Return (X, Y) of the center of cell containing provided text 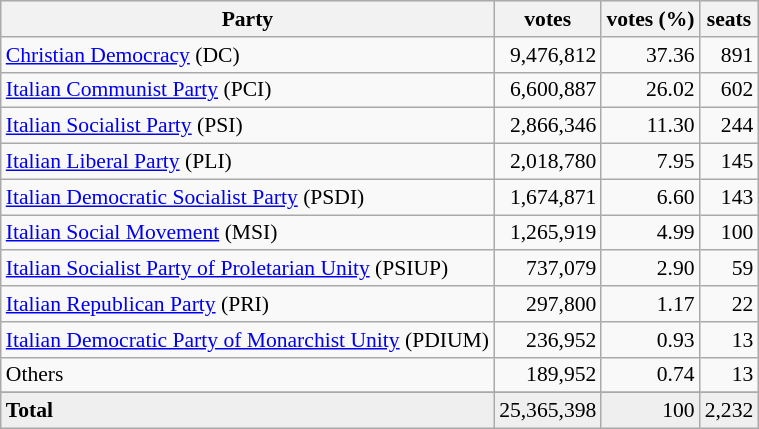
votes (%) (650, 19)
244 (730, 126)
7.95 (650, 162)
143 (730, 197)
2,866,346 (548, 126)
Italian Republican Party (PRI) (248, 304)
0.74 (650, 375)
1,674,871 (548, 197)
11.30 (650, 126)
Italian Communist Party (PCI) (248, 90)
737,079 (548, 269)
1.17 (650, 304)
Party (248, 19)
9,476,812 (548, 55)
votes (548, 19)
22 (730, 304)
189,952 (548, 375)
297,800 (548, 304)
Italian Democratic Socialist Party (PSDI) (248, 197)
602 (730, 90)
26.02 (650, 90)
6.60 (650, 197)
0.93 (650, 340)
Others (248, 375)
Italian Liberal Party (PLI) (248, 162)
891 (730, 55)
6,600,887 (548, 90)
37.36 (650, 55)
2.90 (650, 269)
25,365,398 (548, 411)
236,952 (548, 340)
Italian Socialist Party (PSI) (248, 126)
seats (730, 19)
59 (730, 269)
Christian Democracy (DC) (248, 55)
2,232 (730, 411)
Italian Social Movement (MSI) (248, 233)
Total (248, 411)
2,018,780 (548, 162)
145 (730, 162)
4.99 (650, 233)
1,265,919 (548, 233)
Italian Socialist Party of Proletarian Unity (PSIUP) (248, 269)
Italian Democratic Party of Monarchist Unity (PDIUM) (248, 340)
